Pinpoint the cell where the given text exists, returning its [X, Y] midpoint coordinate. 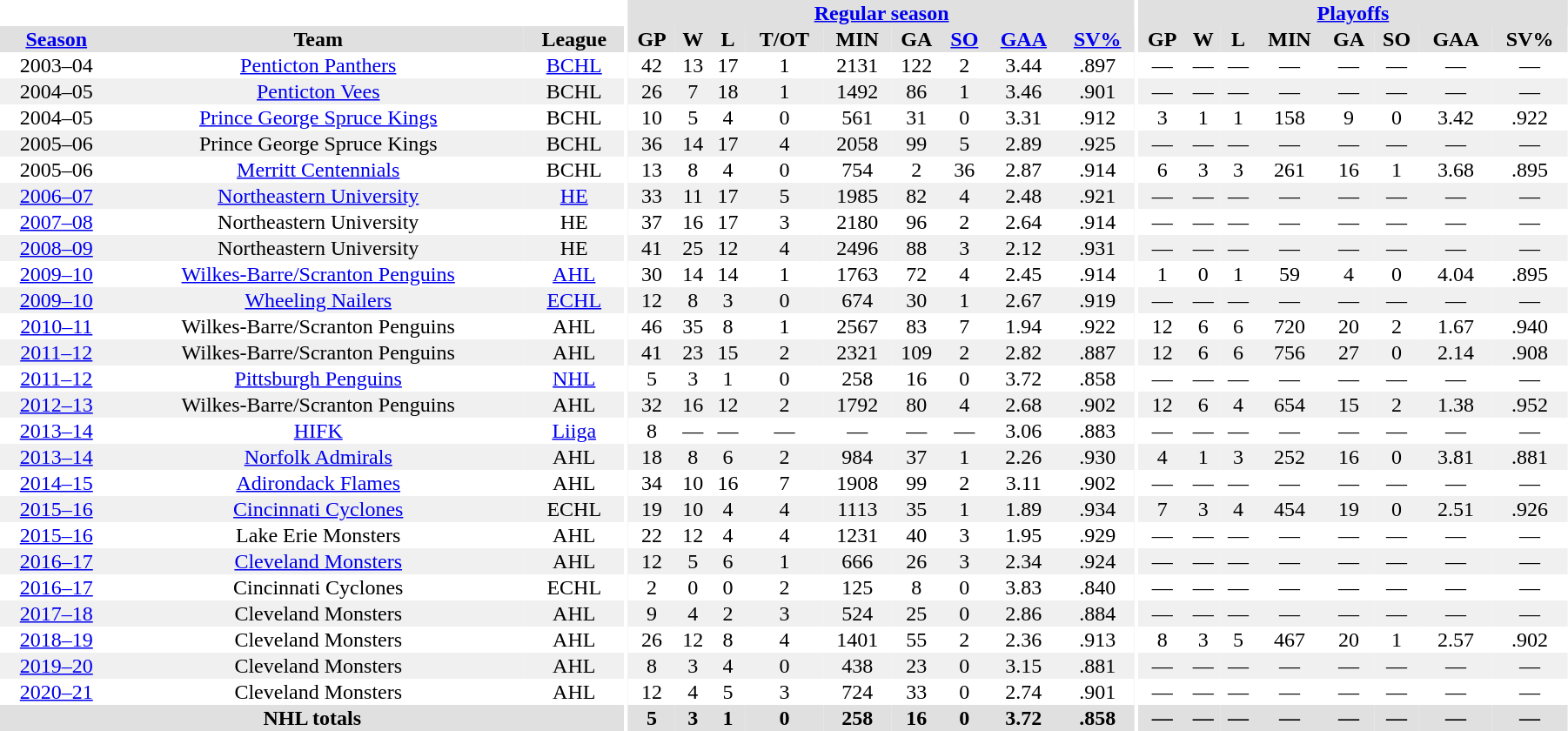
3.42 [1456, 117]
32 [652, 405]
.921 [1097, 196]
Penticton Vees [318, 91]
454 [1290, 509]
Pittsburgh Penguins [318, 379]
1908 [857, 483]
1.38 [1456, 405]
.934 [1097, 509]
2058 [857, 144]
88 [916, 248]
3.44 [1023, 65]
Playoffs [1354, 13]
2007–08 [57, 222]
261 [1290, 170]
2.14 [1456, 352]
.930 [1097, 457]
1792 [857, 405]
2010–11 [57, 326]
2017–18 [57, 614]
86 [916, 91]
59 [1290, 274]
2131 [857, 65]
2.64 [1023, 222]
2.26 [1023, 457]
2.51 [1456, 509]
438 [857, 666]
.940 [1530, 326]
1492 [857, 91]
2.87 [1023, 170]
3.15 [1023, 666]
2.74 [1023, 692]
.908 [1530, 352]
467 [1290, 640]
.952 [1530, 405]
2321 [857, 352]
2018–19 [57, 640]
Norfolk Admirals [318, 457]
654 [1290, 405]
HIFK [318, 431]
96 [916, 222]
.887 [1097, 352]
11 [693, 196]
2020–21 [57, 692]
561 [857, 117]
158 [1290, 117]
82 [916, 196]
125 [857, 587]
984 [857, 457]
2496 [857, 248]
2567 [857, 326]
Penticton Panthers [318, 65]
1985 [857, 196]
42 [652, 65]
2008–09 [57, 248]
Liiga [574, 431]
Lake Erie Monsters [318, 535]
2.68 [1023, 405]
46 [652, 326]
1.89 [1023, 509]
40 [916, 535]
1.94 [1023, 326]
3.81 [1456, 457]
2180 [857, 222]
4.04 [1456, 274]
2014–15 [57, 483]
1763 [857, 274]
T/OT [784, 39]
1.67 [1456, 326]
.840 [1097, 587]
3.46 [1023, 91]
720 [1290, 326]
.924 [1097, 561]
2.82 [1023, 352]
.929 [1097, 535]
72 [916, 274]
754 [857, 170]
3.11 [1023, 483]
2.34 [1023, 561]
NHL [574, 379]
34 [652, 483]
3.68 [1456, 170]
Wheeling Nailers [318, 300]
.931 [1097, 248]
.926 [1530, 509]
122 [916, 65]
2.45 [1023, 274]
83 [916, 326]
756 [1290, 352]
.919 [1097, 300]
Season [57, 39]
2.57 [1456, 640]
1401 [857, 640]
.912 [1097, 117]
2.36 [1023, 640]
80 [916, 405]
3.31 [1023, 117]
3.06 [1023, 431]
724 [857, 692]
2.12 [1023, 248]
252 [1290, 457]
1231 [857, 535]
55 [916, 640]
Merritt Centennials [318, 170]
666 [857, 561]
2019–20 [57, 666]
1113 [857, 509]
Adirondack Flames [318, 483]
Team [318, 39]
2.89 [1023, 144]
2006–07 [57, 196]
22 [652, 535]
NHL totals [312, 718]
Regular season [881, 13]
.913 [1097, 640]
674 [857, 300]
.925 [1097, 144]
31 [916, 117]
2.86 [1023, 614]
2003–04 [57, 65]
League [574, 39]
27 [1349, 352]
2.67 [1023, 300]
109 [916, 352]
2.48 [1023, 196]
3.83 [1023, 587]
1.95 [1023, 535]
.883 [1097, 431]
524 [857, 614]
.884 [1097, 614]
.897 [1097, 65]
2012–13 [57, 405]
